Capture the cell that displays the provided text and extract its [x, y] central coordinate. 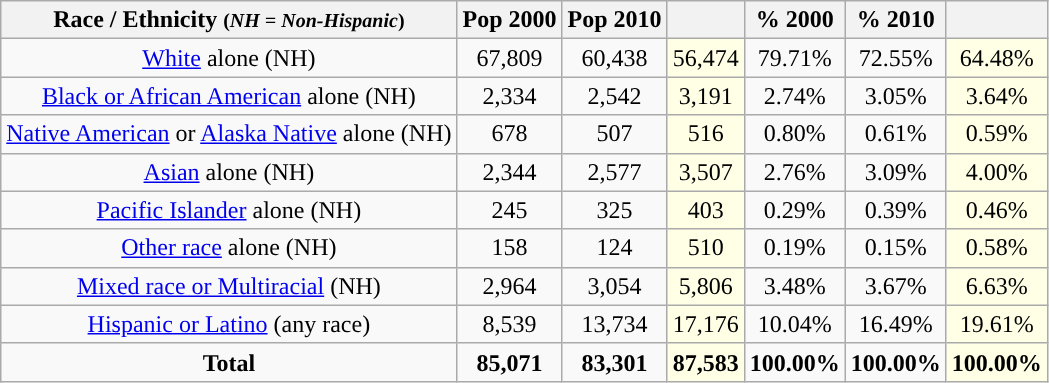
0.19% [794, 248]
Race / Ethnicity (NH = Non-Hispanic) [229, 20]
0.61% [896, 134]
2.76% [794, 172]
79.71% [794, 58]
White alone (NH) [229, 58]
0.80% [794, 134]
Pop 2000 [510, 20]
3.67% [896, 286]
72.55% [896, 58]
325 [614, 210]
Pop 2010 [614, 20]
124 [614, 248]
0.59% [996, 134]
3.05% [896, 96]
19.61% [996, 324]
8,539 [510, 324]
4.00% [996, 172]
3,191 [706, 96]
2.74% [794, 96]
0.15% [896, 248]
3.64% [996, 96]
5,806 [706, 286]
Other race alone (NH) [229, 248]
Mixed race or Multiracial (NH) [229, 286]
678 [510, 134]
Total [229, 362]
56,474 [706, 58]
2,577 [614, 172]
0.58% [996, 248]
13,734 [614, 324]
17,176 [706, 324]
6.63% [996, 286]
Native American or Alaska Native alone (NH) [229, 134]
158 [510, 248]
Black or African American alone (NH) [229, 96]
507 [614, 134]
0.29% [794, 210]
10.04% [794, 324]
0.39% [896, 210]
0.46% [996, 210]
2,542 [614, 96]
16.49% [896, 324]
83,301 [614, 362]
510 [706, 248]
64.48% [996, 58]
60,438 [614, 58]
Hispanic or Latino (any race) [229, 324]
67,809 [510, 58]
2,344 [510, 172]
2,964 [510, 286]
3.09% [896, 172]
Pacific Islander alone (NH) [229, 210]
85,071 [510, 362]
3.48% [794, 286]
% 2010 [896, 20]
245 [510, 210]
87,583 [706, 362]
3,507 [706, 172]
403 [706, 210]
% 2000 [794, 20]
2,334 [510, 96]
516 [706, 134]
Asian alone (NH) [229, 172]
3,054 [614, 286]
